Output the [x, y] coordinate of the center of the cell containing the given text.  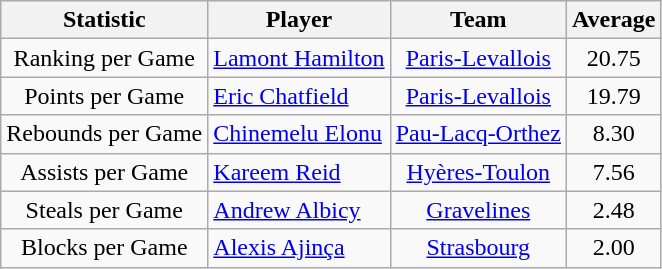
Andrew Albicy [299, 210]
Points per Game [104, 96]
Blocks per Game [104, 248]
Strasbourg [478, 248]
Pau-Lacq-Orthez [478, 134]
Hyères-Toulon [478, 172]
Team [478, 20]
Rebounds per Game [104, 134]
2.00 [614, 248]
Kareem Reid [299, 172]
Steals per Game [104, 210]
Player [299, 20]
Alexis Ajinça [299, 248]
Eric Chatfield [299, 96]
Assists per Game [104, 172]
2.48 [614, 210]
Statistic [104, 20]
7.56 [614, 172]
Ranking per Game [104, 58]
Lamont Hamilton [299, 58]
Average [614, 20]
20.75 [614, 58]
Gravelines [478, 210]
8.30 [614, 134]
19.79 [614, 96]
Chinemelu Elonu [299, 134]
